Extract the [X, Y] coordinate from the center of the cell holding the provided text.  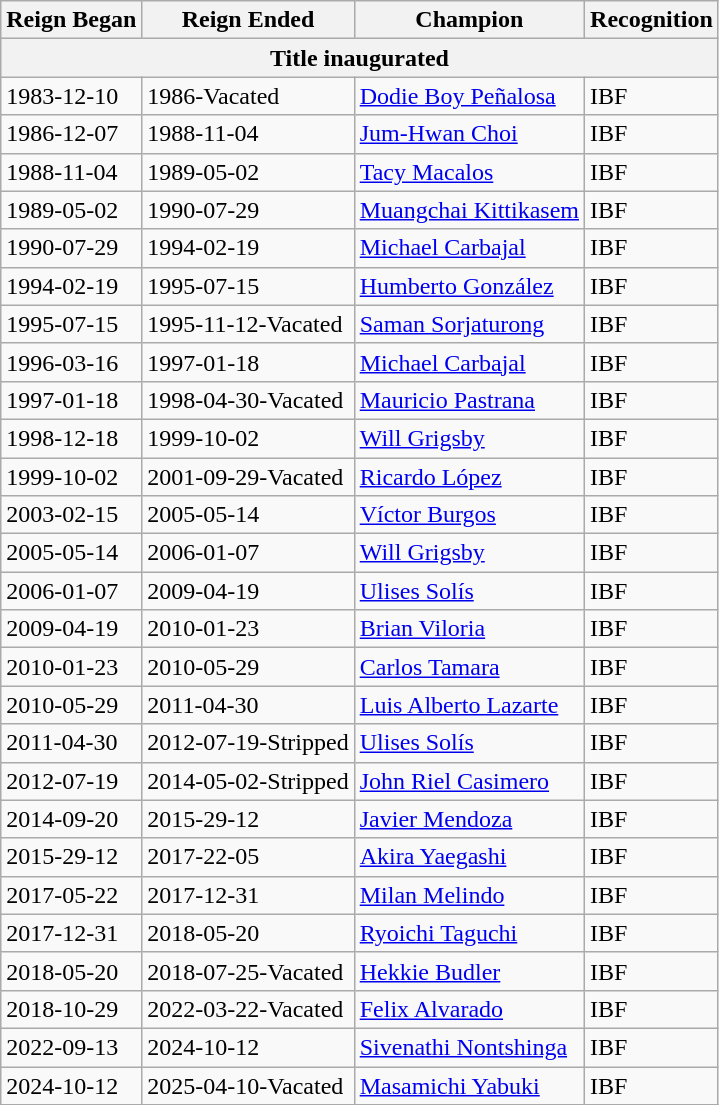
Carlos Tamara [469, 667]
1998-04-30-Vacated [248, 400]
2001-09-29-Vacated [248, 477]
2012-07-19-Stripped [248, 743]
Milan Melindo [469, 895]
Champion [469, 20]
2018-10-29 [72, 1009]
Humberto González [469, 286]
Title inaugurated [360, 58]
Brian Viloria [469, 629]
2018-07-25-Vacated [248, 971]
Saman Sorjaturong [469, 324]
1986-12-07 [72, 134]
2014-09-20 [72, 819]
Dodie Boy Peñalosa [469, 96]
Mauricio Pastrana [469, 400]
1983-12-10 [72, 96]
2003-02-15 [72, 515]
2022-03-22-Vacated [248, 1009]
Tacy Macalos [469, 172]
Akira Yaegashi [469, 857]
John Riel Casimero [469, 781]
Hekkie Budler [469, 971]
Ryoichi Taguchi [469, 933]
2022-09-13 [72, 1047]
Ricardo López [469, 477]
Muangchai Kittikasem [469, 210]
Javier Mendoza [469, 819]
Felix Alvarado [469, 1009]
1995-11-12-Vacated [248, 324]
2012-07-19 [72, 781]
Masamichi Yabuki [469, 1085]
1996-03-16 [72, 362]
Reign Ended [248, 20]
2014-05-02-Stripped [248, 781]
Víctor Burgos [469, 515]
Luis Alberto Lazarte [469, 705]
2017-05-22 [72, 895]
Recognition [652, 20]
2025-04-10-Vacated [248, 1085]
1998-12-18 [72, 438]
Reign Began [72, 20]
Sivenathi Nontshinga [469, 1047]
Jum-Hwan Choi [469, 134]
2017-22-05 [248, 857]
1986-Vacated [248, 96]
